Identify which cell holds the provided text, then report its (X, Y) central coordinate. 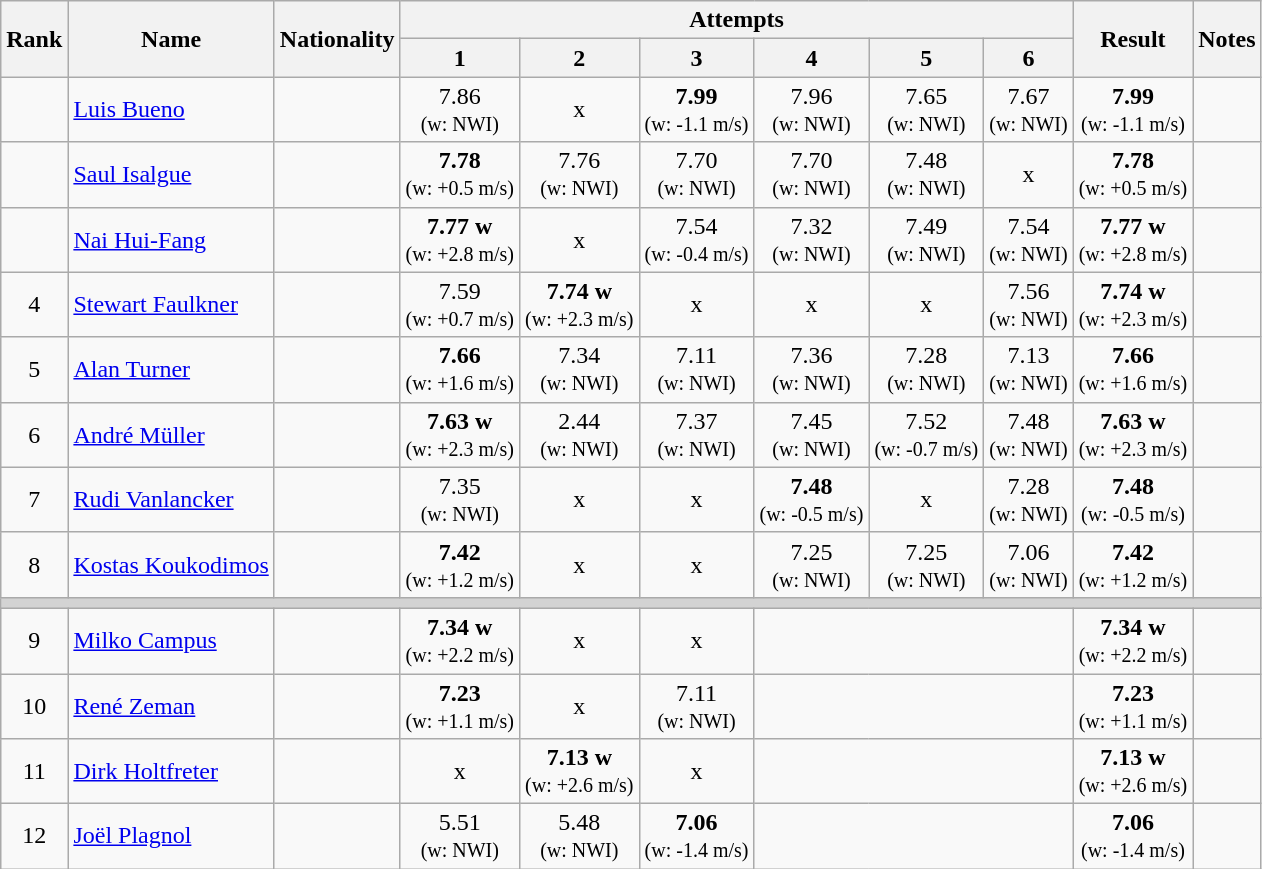
7.06(w: -1.4 m/s) (696, 836)
André Müller (171, 434)
11 (34, 772)
Name (171, 39)
Dirk Holtfreter (171, 772)
7.78(w: +0.5 m/s) (460, 174)
7.67(w: NWI) (1028, 110)
René Zeman (171, 706)
10 (34, 706)
9 (34, 640)
Luis Bueno (171, 110)
7.06(w: NWI) (1028, 564)
7.23(w: +1.1 m/s) (460, 706)
5.48(w: NWI) (580, 836)
7.86(w: NWI) (460, 110)
Kostas Koukodimos (171, 564)
7.42 (w: +1.2 m/s) (1133, 564)
7.56(w: NWI) (1028, 304)
Rudi Vanlancker (171, 500)
7.36(w: NWI) (812, 370)
Nationality (337, 39)
7.42(w: +1.2 m/s) (460, 564)
7.78 (w: +0.5 m/s) (1133, 174)
Milko Campus (171, 640)
Saul Isalgue (171, 174)
7.52(w: -0.7 m/s) (926, 434)
Alan Turner (171, 370)
7.99 (w: -1.1 m/s) (1133, 110)
Result (1133, 39)
2.44(w: NWI) (580, 434)
7.37(w: NWI) (696, 434)
7.54(w: -0.4 m/s) (696, 240)
7.49(w: NWI) (926, 240)
7.48(w: -0.5 m/s) (812, 500)
Notes (1227, 39)
7.59(w: +0.7 m/s) (460, 304)
7.23 (w: +1.1 m/s) (1133, 706)
7 (34, 500)
7.32(w: NWI) (812, 240)
Rank (34, 39)
7.13(w: NWI) (1028, 370)
Joël Plagnol (171, 836)
7.66(w: +1.6 m/s) (460, 370)
7.34(w: NWI) (580, 370)
7.66 (w: +1.6 m/s) (1133, 370)
12 (34, 836)
7.76(w: NWI) (580, 174)
8 (34, 564)
Nai Hui-Fang (171, 240)
Stewart Faulkner (171, 304)
5.51(w: NWI) (460, 836)
7.45(w: NWI) (812, 434)
2 (580, 58)
7.65(w: NWI) (926, 110)
7.06 (w: -1.4 m/s) (1133, 836)
7.96(w: NWI) (812, 110)
7.48 (w: -0.5 m/s) (1133, 500)
7.99(w: -1.1 m/s) (696, 110)
1 (460, 58)
7.35(w: NWI) (460, 500)
Attempts (736, 20)
3 (696, 58)
7.54(w: NWI) (1028, 240)
